Output the [X, Y] coordinate of the center of the cell containing the given text.  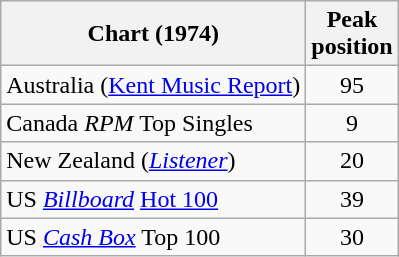
US Cash Box Top 100 [154, 237]
Australia (Kent Music Report) [154, 85]
New Zealand (Listener) [154, 161]
9 [352, 123]
Chart (1974) [154, 34]
95 [352, 85]
US Billboard Hot 100 [154, 199]
Peakposition [352, 34]
39 [352, 199]
Canada RPM Top Singles [154, 123]
20 [352, 161]
30 [352, 237]
